Return (x, y) of the center of cell containing provided text 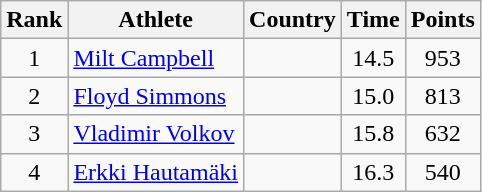
Floyd Simmons (156, 96)
Time (373, 20)
14.5 (373, 58)
Milt Campbell (156, 58)
15.0 (373, 96)
Vladimir Volkov (156, 134)
Erkki Hautamäki (156, 172)
Athlete (156, 20)
16.3 (373, 172)
813 (442, 96)
3 (34, 134)
Rank (34, 20)
632 (442, 134)
15.8 (373, 134)
4 (34, 172)
Points (442, 20)
2 (34, 96)
1 (34, 58)
Country (293, 20)
953 (442, 58)
540 (442, 172)
